Provide the [X, Y] coordinate of the cell's center where the given text is located.  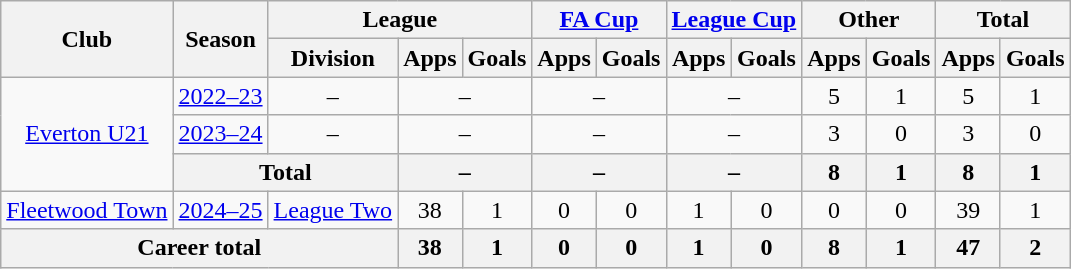
2 [1035, 248]
Everton U21 [87, 134]
Club [87, 39]
2023–24 [220, 134]
Other [869, 20]
2022–23 [220, 96]
FA Cup [599, 20]
47 [968, 248]
Career total [200, 248]
2024–25 [220, 210]
League Two [333, 210]
39 [968, 210]
League Cup [734, 20]
League [400, 20]
Season [220, 39]
Division [333, 58]
Fleetwood Town [87, 210]
